Locate the cell with the specified text and output its [X, Y] center coordinate. 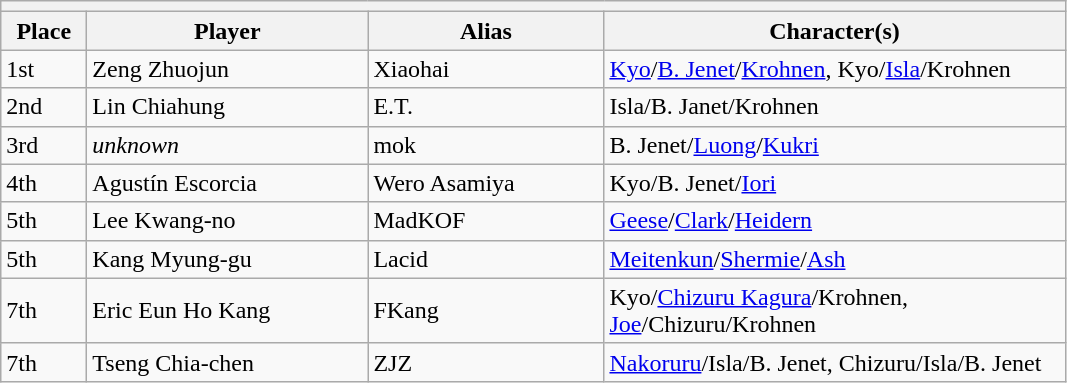
unknown [228, 145]
MadKOF [486, 221]
Lacid [486, 259]
3rd [44, 145]
Agustín Escorcia [228, 183]
4th [44, 183]
Player [228, 31]
FKang [486, 310]
Kang Myung-gu [228, 259]
E.T. [486, 107]
Kyo/B. Jenet/Krohnen, Kyo/Isla/Krohnen [834, 69]
Isla/B. Janet/Krohnen [834, 107]
Zeng Zhuojun [228, 69]
Meitenkun/Shermie/Ash [834, 259]
ZJZ [486, 362]
B. Jenet/Luong/Kukri [834, 145]
Lee Kwang-no [228, 221]
1st [44, 69]
Kyo/B. Jenet/Iori [834, 183]
mok [486, 145]
Wero Asamiya [486, 183]
Alias [486, 31]
Geese/Clark/Heidern [834, 221]
Eric Eun Ho Kang [228, 310]
2nd [44, 107]
Xiaohai [486, 69]
Place [44, 31]
Nakoruru/Isla/B. Jenet, Chizuru/Isla/B. Jenet [834, 362]
Character(s) [834, 31]
Tseng Chia-chen [228, 362]
Kyo/Chizuru Kagura/Krohnen, Joe/Chizuru/Krohnen [834, 310]
Lin Chiahung [228, 107]
